Return (X, Y) of the center of cell containing provided text 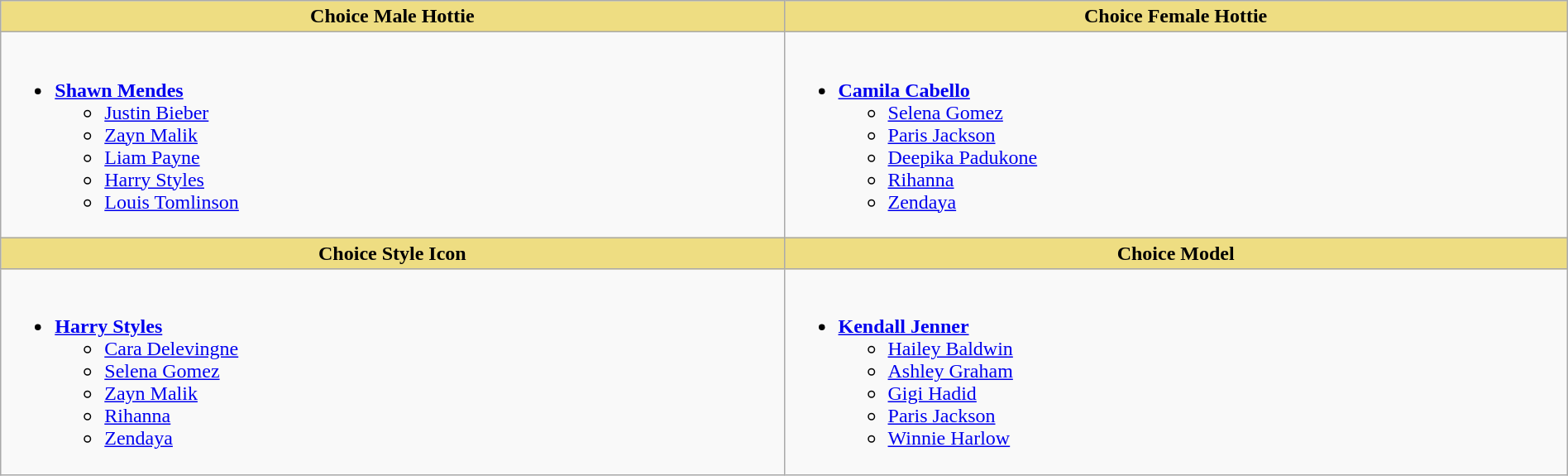
Camila CabelloSelena GomezParis JacksonDeepika PadukoneRihannaZendaya (1176, 135)
Choice Model (1176, 253)
Harry StylesCara DelevingneSelena GomezZayn MalikRihannaZendaya (392, 372)
Choice Style Icon (392, 253)
Choice Female Hottie (1176, 17)
Choice Male Hottie (392, 17)
Shawn MendesJustin BieberZayn MalikLiam PayneHarry StylesLouis Tomlinson (392, 135)
Kendall JennerHailey BaldwinAshley GrahamGigi HadidParis JacksonWinnie Harlow (1176, 372)
